Provide the (X, Y) coordinate of the cell's center where the given text is located.  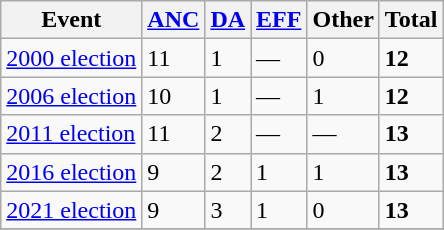
2000 election (72, 58)
2011 election (72, 134)
2016 election (72, 172)
2006 election (72, 96)
DA (228, 20)
10 (174, 96)
Other (343, 20)
3 (228, 210)
Total (411, 20)
EFF (279, 20)
2021 election (72, 210)
ANC (174, 20)
Event (72, 20)
